Locate the cell with the specified text and output its [x, y] center coordinate. 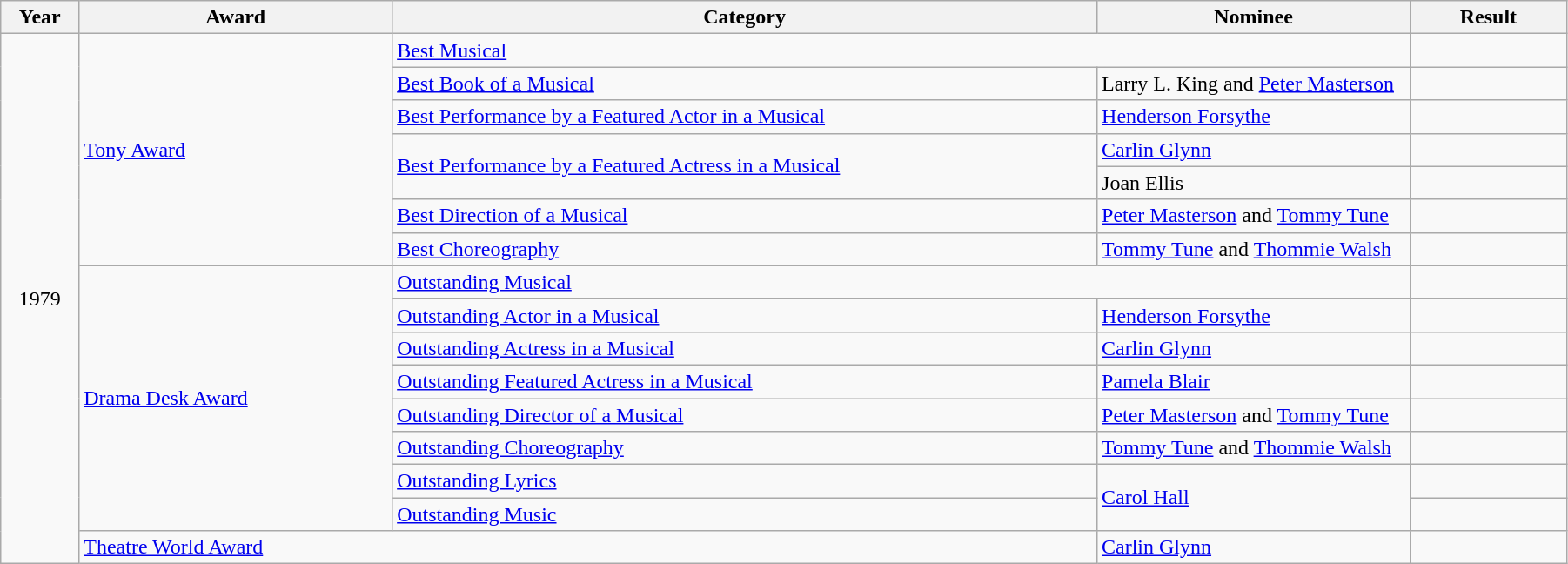
Theatre World Award [588, 547]
1979 [40, 299]
Best Performance by a Featured Actress in a Musical [745, 166]
Outstanding Actress in a Musical [745, 348]
Outstanding Choreography [745, 448]
Outstanding Lyrics [745, 481]
Best Performance by a Featured Actor in a Musical [745, 117]
Outstanding Featured Actress in a Musical [745, 381]
Best Direction of a Musical [745, 216]
Drama Desk Award [236, 398]
Pamela Blair [1254, 381]
Category [745, 17]
Best Choreography [745, 249]
Tony Award [236, 150]
Outstanding Music [745, 514]
Joan Ellis [1254, 183]
Award [236, 17]
Year [40, 17]
Nominee [1254, 17]
Outstanding Musical [901, 282]
Outstanding Director of a Musical [745, 415]
Best Book of a Musical [745, 84]
Outstanding Actor in a Musical [745, 315]
Larry L. King and Peter Masterson [1254, 84]
Carol Hall [1254, 498]
Best Musical [901, 50]
Result [1488, 17]
